Scan for the cell matching the given text and deliver its (x, y) coordinate at center. 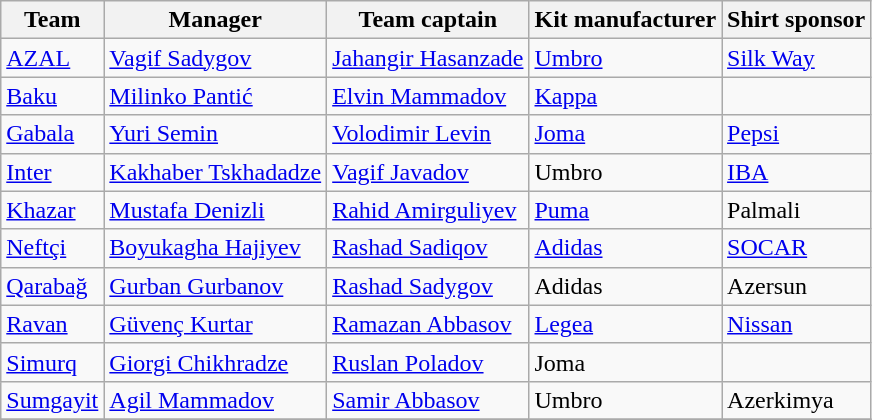
Rahid Amirguliyev (428, 210)
Boyukagha Hajiyev (216, 248)
Pepsi (796, 134)
Vagif Javadov (428, 172)
Khazar (52, 210)
Gurban Gurbanov (216, 286)
Mustafa Denizli (216, 210)
Simurq (52, 362)
Agil Mammadov (216, 400)
Ramazan Abbasov (428, 324)
Puma (626, 210)
Baku (52, 96)
Giorgi Chikhradze (216, 362)
Milinko Pantić (216, 96)
Legea (626, 324)
SOCAR (796, 248)
Manager (216, 20)
Jahangir Hasanzade (428, 58)
Elvin Mammadov (428, 96)
Ravan (52, 324)
Azerkimya (796, 400)
Team captain (428, 20)
Shirt sponsor (796, 20)
Nissan (796, 324)
Team (52, 20)
Palmali (796, 210)
AZAL (52, 58)
Rashad Sadygov (428, 286)
Ruslan Poladov (428, 362)
Samir Abbasov (428, 400)
Sumgayit (52, 400)
Yuri Semin (216, 134)
Kappa (626, 96)
Rashad Sadiqov (428, 248)
Inter (52, 172)
Neftçi (52, 248)
Kakhaber Tskhadadze (216, 172)
Azersun (796, 286)
Qarabağ (52, 286)
Güvenç Kurtar (216, 324)
Volodimir Levin (428, 134)
Vagif Sadygov (216, 58)
IBA (796, 172)
Gabala (52, 134)
Kit manufacturer (626, 20)
Silk Way (796, 58)
